For the text-containing cell, return its midpoint in (x, y) coordinate format. 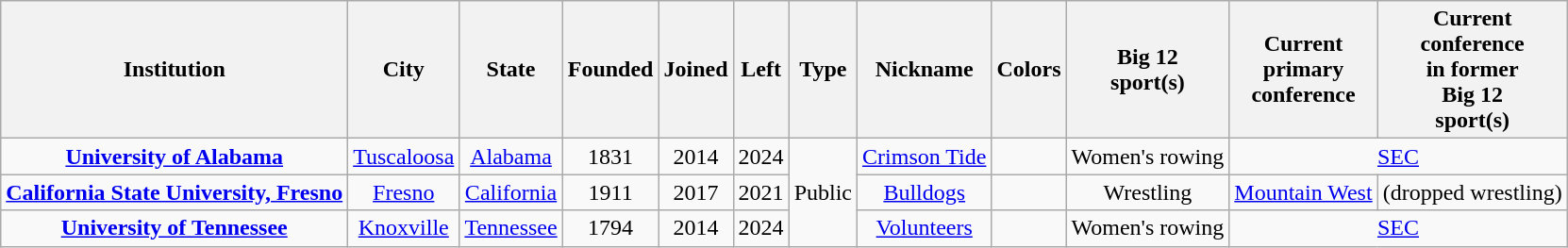
Tennessee (511, 228)
Tuscaloosa (404, 157)
Type (823, 70)
Colors (1028, 70)
1831 (610, 157)
California State University, Fresno (175, 192)
University of Tennessee (175, 228)
University of Alabama (175, 157)
Joined (696, 70)
Fresno (404, 192)
Volunteers (925, 228)
(dropped wrestling) (1472, 192)
Currentprimaryconference (1304, 70)
Institution (175, 70)
1911 (610, 192)
Mountain West (1304, 192)
1794 (610, 228)
2021 (760, 192)
Public (823, 192)
Founded (610, 70)
Big 12sport(s) (1147, 70)
Knoxville (404, 228)
Wrestling (1147, 192)
Nickname (925, 70)
2017 (696, 192)
Left (760, 70)
Alabama (511, 157)
Bulldogs (925, 192)
State (511, 70)
Currentconferencein formerBig 12sport(s) (1472, 70)
California (511, 192)
City (404, 70)
Crimson Tide (925, 157)
